Provide the [x, y] coordinate of the cell's center where the given text is located.  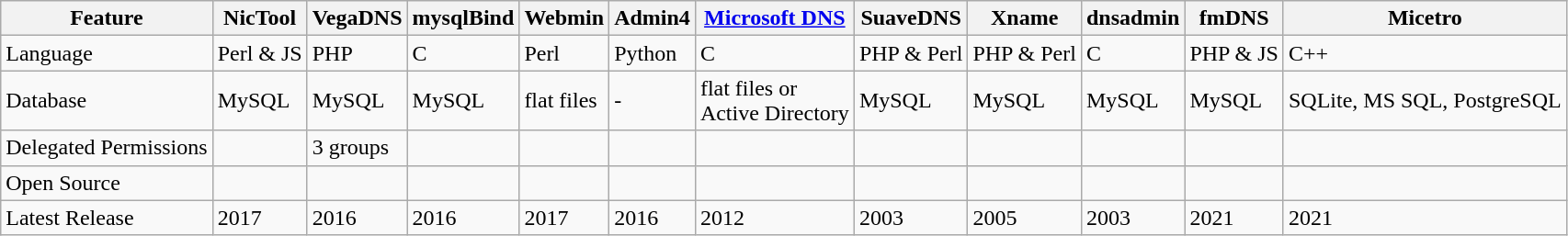
C++ [1425, 53]
SuaveDNS [911, 18]
Open Source [107, 183]
Latest Release [107, 218]
Admin4 [653, 18]
Perl [564, 53]
- [653, 101]
mysqlBind [463, 18]
Perl & JS [259, 53]
PHP [357, 53]
Webmin [564, 18]
2005 [1025, 218]
PHP & JS [1234, 53]
Delegated Permissions [107, 148]
flat files [564, 101]
Microsoft DNS [774, 18]
dnsadmin [1132, 18]
Feature [107, 18]
fmDNS [1234, 18]
Database [107, 101]
SQLite, MS SQL, PostgreSQL [1425, 101]
Python [653, 53]
3 groups [357, 148]
Micetro [1425, 18]
Xname [1025, 18]
NicTool [259, 18]
2012 [774, 218]
Language [107, 53]
VegaDNS [357, 18]
flat files or Active Directory [774, 101]
